For the text-containing cell, return its midpoint in (X, Y) coordinate format. 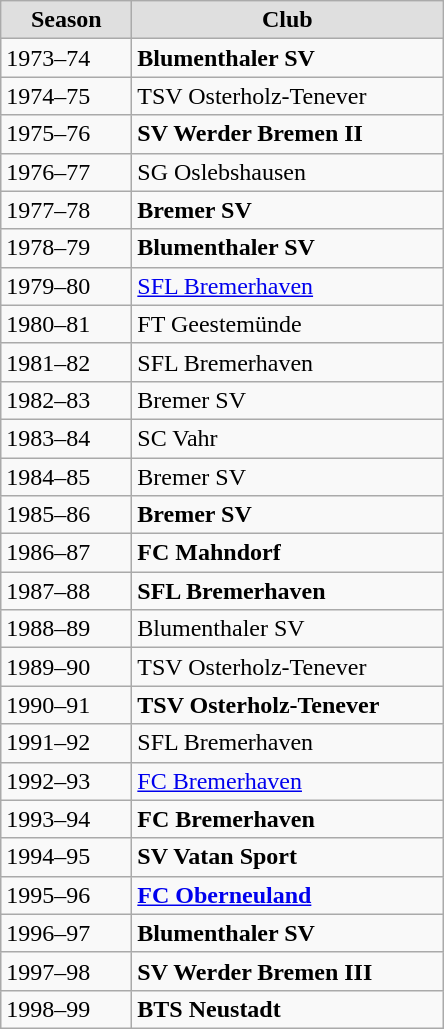
SV Werder Bremen III (288, 971)
1979–80 (66, 286)
1986–87 (66, 553)
1977–78 (66, 210)
Club (288, 20)
1998–99 (66, 1009)
1993–94 (66, 819)
1983–84 (66, 438)
SV Vatan Sport (288, 857)
1981–82 (66, 362)
1997–98 (66, 971)
FT Geestemünde (288, 324)
1992–93 (66, 781)
SC Vahr (288, 438)
1985–86 (66, 515)
1974–75 (66, 96)
1995–96 (66, 895)
1989–90 (66, 667)
1991–92 (66, 743)
FC Mahndorf (288, 553)
1976–77 (66, 172)
BTS Neustadt (288, 1009)
1975–76 (66, 134)
1987–88 (66, 591)
SV Werder Bremen II (288, 134)
1982–83 (66, 400)
1994–95 (66, 857)
1988–89 (66, 629)
1984–85 (66, 477)
1980–81 (66, 324)
1978–79 (66, 248)
1990–91 (66, 705)
Season (66, 20)
SG Oslebshausen (288, 172)
1996–97 (66, 933)
FC Oberneuland (288, 895)
1973–74 (66, 58)
